Determine the (X, Y) coordinate at the center of the cell enclosing the given text.  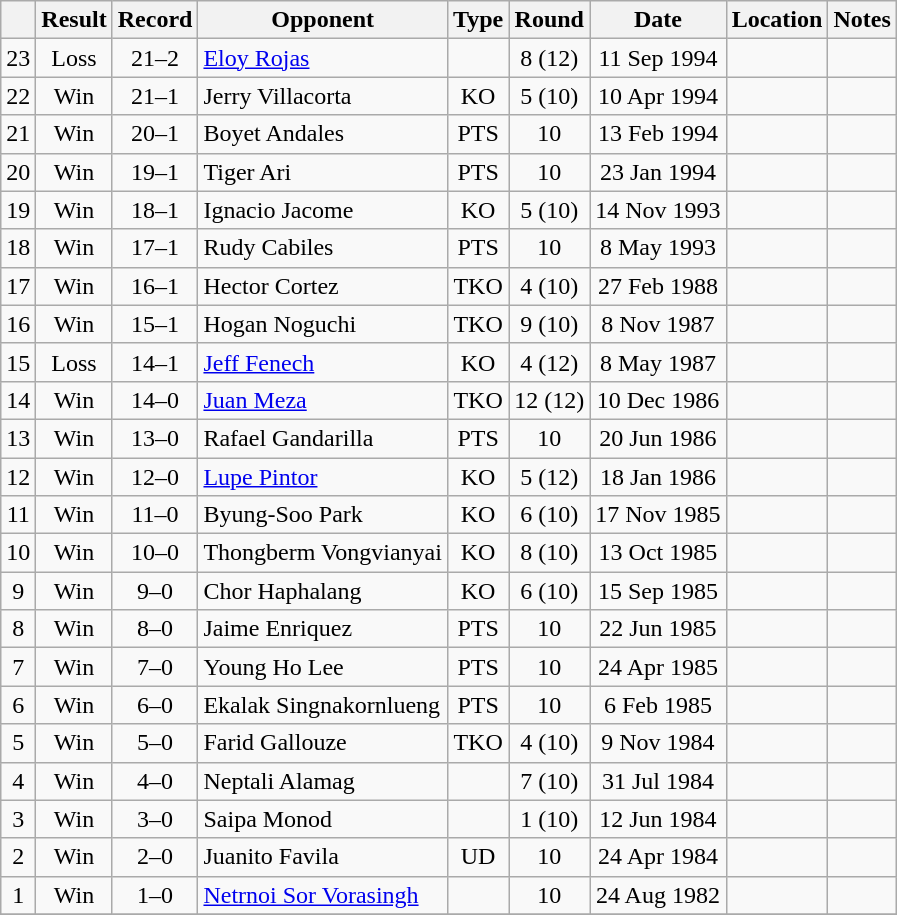
10–0 (155, 553)
22 (18, 96)
Location (777, 20)
7 (10) (550, 781)
14–0 (155, 400)
2–0 (155, 857)
17 Nov 1985 (658, 515)
16 (18, 324)
15 (18, 362)
Lupe Pintor (322, 477)
8 (18, 629)
20 (18, 172)
19–1 (155, 172)
6 (18, 705)
12 (18, 477)
14 (18, 400)
17 (18, 286)
4–0 (155, 781)
13–0 (155, 438)
11 Sep 1994 (658, 58)
22 Jun 1985 (658, 629)
18–1 (155, 210)
20 Jun 1986 (658, 438)
19 (18, 210)
24 Apr 1985 (658, 667)
3–0 (155, 819)
Jeff Fenech (322, 362)
12 Jun 1984 (658, 819)
13 Oct 1985 (658, 553)
8 (10) (550, 553)
8 May 1993 (658, 248)
Tiger Ari (322, 172)
13 Feb 1994 (658, 134)
7–0 (155, 667)
Hector Cortez (322, 286)
7 (18, 667)
24 Apr 1984 (658, 857)
31 Jul 1984 (658, 781)
4 (18, 781)
2 (18, 857)
Rudy Cabiles (322, 248)
15 Sep 1985 (658, 591)
Netrnoi Sor Vorasingh (322, 895)
12–0 (155, 477)
3 (18, 819)
21 (18, 134)
Ekalak Singnakornlueng (322, 705)
11–0 (155, 515)
27 Feb 1988 (658, 286)
9 (18, 591)
Hogan Noguchi (322, 324)
Young Ho Lee (322, 667)
14–1 (155, 362)
18 (18, 248)
Farid Gallouze (322, 743)
1 (10) (550, 819)
Juanito Favila (322, 857)
Rafael Gandarilla (322, 438)
13 (18, 438)
9–0 (155, 591)
20–1 (155, 134)
Thongberm Vongvianyai (322, 553)
Round (550, 20)
UD (478, 857)
Record (155, 20)
Saipa Monod (322, 819)
5–0 (155, 743)
5 (18, 743)
1 (18, 895)
8 (12) (550, 58)
9 (10) (550, 324)
9 Nov 1984 (658, 743)
1–0 (155, 895)
17–1 (155, 248)
10 Apr 1994 (658, 96)
21–2 (155, 58)
Boyet Andales (322, 134)
8 May 1987 (658, 362)
Notes (862, 20)
23 Jan 1994 (658, 172)
6 Feb 1985 (658, 705)
Juan Meza (322, 400)
23 (18, 58)
10 Dec 1986 (658, 400)
Neptali Alamag (322, 781)
Result (74, 20)
Jerry Villacorta (322, 96)
8–0 (155, 629)
Date (658, 20)
Chor Haphalang (322, 591)
Type (478, 20)
18 Jan 1986 (658, 477)
6–0 (155, 705)
Jaime Enriquez (322, 629)
Opponent (322, 20)
5 (12) (550, 477)
24 Aug 1982 (658, 895)
21–1 (155, 96)
Byung-Soo Park (322, 515)
14 Nov 1993 (658, 210)
11 (18, 515)
Eloy Rojas (322, 58)
16–1 (155, 286)
15–1 (155, 324)
12 (12) (550, 400)
4 (12) (550, 362)
Ignacio Jacome (322, 210)
8 Nov 1987 (658, 324)
